Identify which cell holds the provided text, then report its [X, Y] central coordinate. 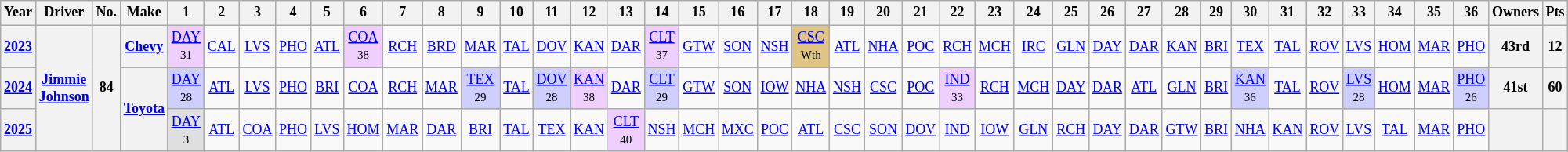
IND [958, 130]
Owners [1515, 13]
Year [19, 13]
Driver [64, 13]
27 [1144, 13]
2023 [19, 46]
10 [516, 13]
25 [1071, 13]
41st [1515, 89]
29 [1216, 13]
43rd [1515, 46]
19 [848, 13]
22 [958, 13]
Pts [1555, 13]
BRD [441, 46]
35 [1434, 13]
COA38 [364, 46]
CLT40 [625, 130]
18 [811, 13]
No. [107, 13]
MXC [738, 130]
17 [774, 13]
CAL [221, 46]
23 [994, 13]
KAN38 [589, 89]
30 [1250, 13]
DAY31 [186, 46]
7 [403, 13]
DAY28 [186, 89]
1 [186, 13]
Toyota [144, 110]
6 [364, 13]
4 [293, 13]
2025 [19, 130]
DOV28 [552, 89]
14 [661, 13]
8 [441, 13]
3 [257, 13]
11 [552, 13]
26 [1108, 13]
60 [1555, 89]
33 [1359, 13]
21 [921, 13]
Make [144, 13]
9 [480, 13]
13 [625, 13]
28 [1182, 13]
PHO26 [1472, 89]
Jimmie Johnson [64, 88]
IRC [1034, 46]
CLT37 [661, 46]
16 [738, 13]
32 [1324, 13]
2024 [19, 89]
TEX29 [480, 89]
24 [1034, 13]
5 [327, 13]
DAY3 [186, 130]
20 [883, 13]
31 [1287, 13]
CLT29 [661, 89]
84 [107, 88]
15 [699, 13]
Chevy [144, 46]
34 [1395, 13]
2 [221, 13]
36 [1472, 13]
CSCWth [811, 46]
KAN36 [1250, 89]
LVS28 [1359, 89]
IND33 [958, 89]
